Pinpoint the cell where the given text exists, returning its [X, Y] midpoint coordinate. 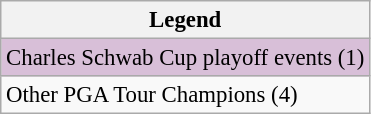
Legend [186, 20]
Other PGA Tour Champions (4) [186, 95]
Charles Schwab Cup playoff events (1) [186, 58]
